Pinpoint the cell where the given text exists, returning its (X, Y) midpoint coordinate. 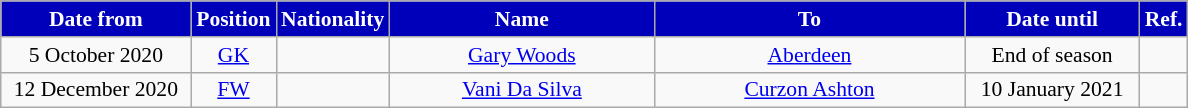
Vani Da Silva (522, 90)
Date from (96, 19)
12 December 2020 (96, 90)
FW (234, 90)
Curzon Ashton (809, 90)
To (809, 19)
Name (522, 19)
GK (234, 55)
Position (234, 19)
Nationality (332, 19)
Date until (1052, 19)
Gary Woods (522, 55)
5 October 2020 (96, 55)
End of season (1052, 55)
Ref. (1164, 19)
10 January 2021 (1052, 90)
Aberdeen (809, 55)
